Determine the (x, y) coordinate at the center of the cell enclosing the given text.  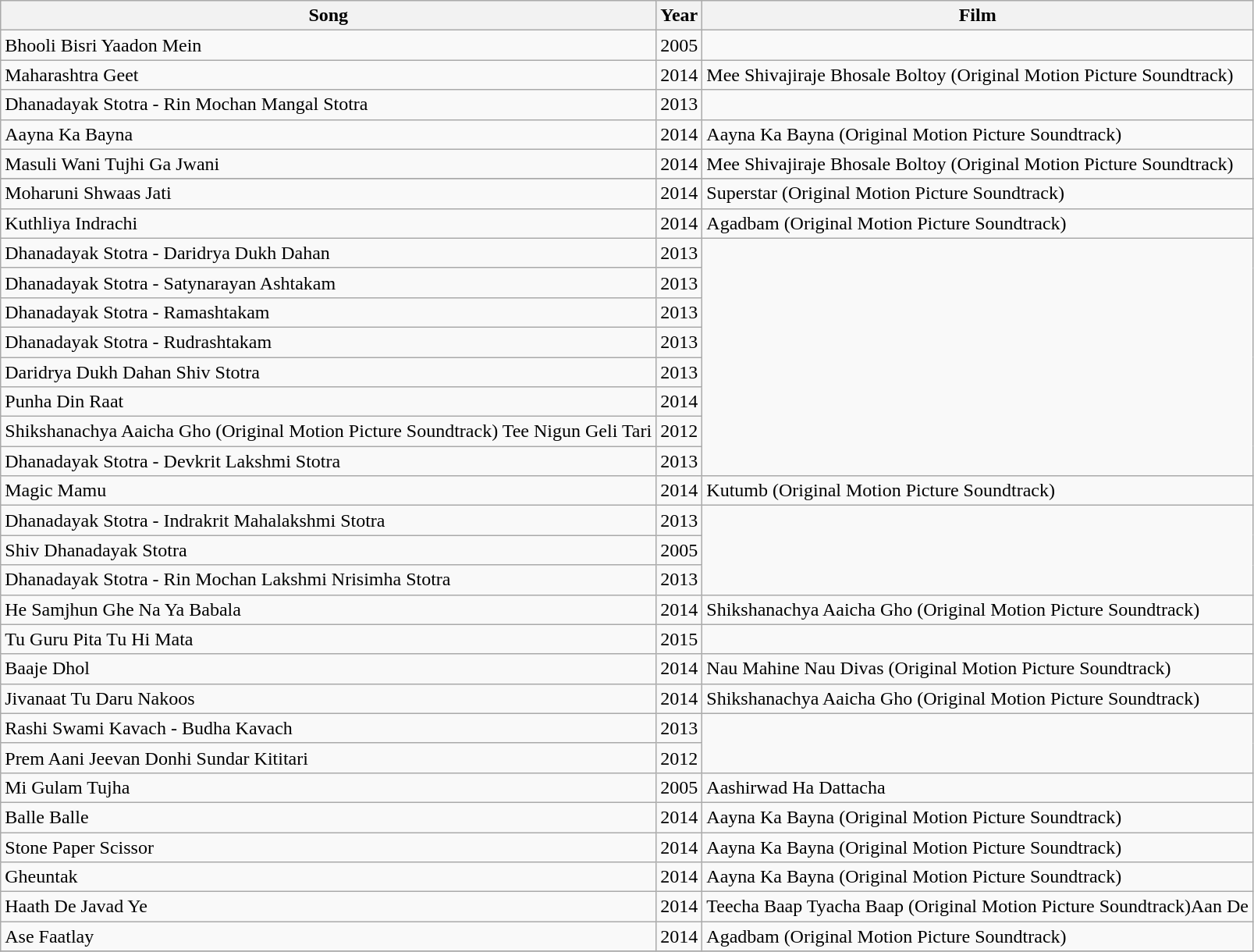
Shiv Dhanadayak Stotra (329, 550)
Balle Balle (329, 817)
Dhanadayak Stotra - Ramashtakam (329, 312)
Year (679, 16)
Magic Mamu (329, 491)
Punha Din Raat (329, 402)
Ase Faatlay (329, 936)
Song (329, 16)
Dhanadayak Stotra - Rudrashtakam (329, 342)
Dhanadayak Stotra - Devkrit Lakshmi Stotra (329, 461)
Tu Guru Pita Tu Hi Mata (329, 639)
Superstar (Original Motion Picture Soundtrack) (978, 194)
He Samjhun Ghe Na Ya Babala (329, 609)
Mi Gulam Tujha (329, 787)
Gheuntak (329, 877)
Shikshanachya Aaicha Gho (Original Motion Picture Soundtrack) Tee Nigun Geli Tari (329, 432)
Baaje Dhol (329, 669)
Bhooli Bisri Yaadon Mein (329, 45)
Jivanaat Tu Daru Nakoos (329, 698)
Masuli Wani Tujhi Ga Jwani (329, 164)
Dhanadayak Stotra - Rin Mochan Mangal Stotra (329, 105)
Moharuni Shwaas Jati (329, 194)
Aayna Ka Bayna (329, 134)
Rashi Swami Kavach - Budha Kavach (329, 728)
2015 (679, 639)
Daridrya Dukh Dahan Shiv Stotra (329, 372)
Kuthliya Indrachi (329, 223)
Haath De Javad Ye (329, 907)
Stone Paper Scissor (329, 847)
Nau Mahine Nau Divas (Original Motion Picture Soundtrack) (978, 669)
Kutumb (Original Motion Picture Soundtrack) (978, 491)
Prem Aani Jeevan Donhi Sundar Kititari (329, 758)
Aashirwad Ha Dattacha (978, 787)
Dhanadayak Stotra - Rin Mochan Lakshmi Nrisimha Stotra (329, 580)
Dhanadayak Stotra - Satynarayan Ashtakam (329, 282)
Teecha Baap Tyacha Baap (Original Motion Picture Soundtrack)Aan De (978, 907)
Dhanadayak Stotra - Daridrya Dukh Dahan (329, 253)
Film (978, 16)
Maharashtra Geet (329, 75)
Dhanadayak Stotra - Indrakrit Mahalakshmi Stotra (329, 520)
